Provide the [X, Y] coordinate of the cell's center where the given text is located.  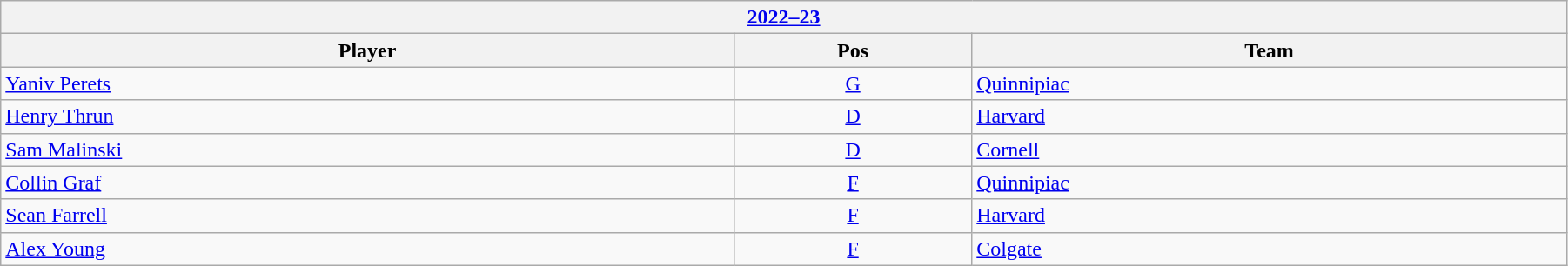
Colgate [1270, 249]
2022–23 [784, 17]
Player [367, 50]
Sam Malinski [367, 150]
Collin Graf [367, 183]
Henry Thrun [367, 116]
Yaniv Perets [367, 83]
Cornell [1270, 150]
Pos [853, 50]
Team [1270, 50]
Alex Young [367, 249]
Sean Farrell [367, 216]
G [853, 83]
